Output the [x, y] coordinate of the center of the cell containing the given text.  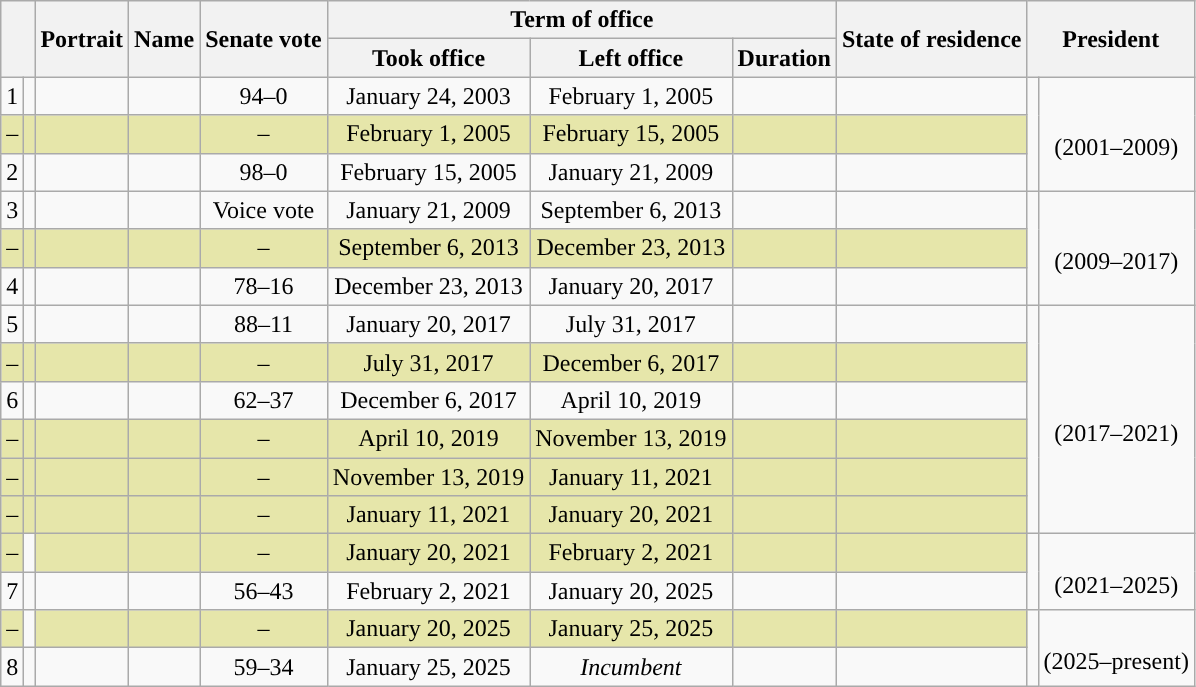
6 [12, 400]
56–43 [264, 591]
2 [12, 172]
(2025–present) [1116, 648]
7 [12, 591]
Duration [784, 58]
Name [164, 39]
88–11 [264, 324]
Incumbent [631, 667]
(2017–2021) [1116, 419]
Term of office [582, 20]
Senate vote [264, 39]
94–0 [264, 96]
78–16 [264, 286]
5 [12, 324]
January 24, 2003 [428, 96]
Voice vote [264, 210]
62–37 [264, 400]
Portrait [82, 39]
President [1110, 39]
(2021–2025) [1116, 572]
8 [12, 667]
59–34 [264, 667]
Took office [428, 58]
3 [12, 210]
98–0 [264, 172]
4 [12, 286]
1 [12, 96]
Left office [631, 58]
(2009–2017) [1116, 248]
(2001–2009) [1116, 134]
State of residence [932, 39]
